For the text-containing cell, return its midpoint in (x, y) coordinate format. 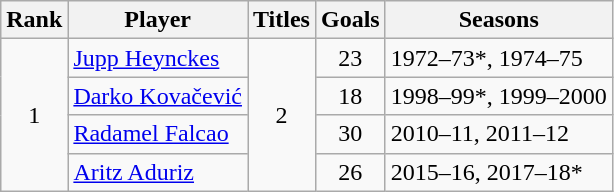
2015–16, 2017–18* (498, 172)
Darko Kovačević (158, 96)
1 (34, 115)
Aritz Aduriz (158, 172)
1972–73*, 1974–75 (498, 58)
1998–99*, 1999–2000 (498, 96)
Goals (350, 20)
Player (158, 20)
Jupp Heynckes (158, 58)
26 (350, 172)
Titles (282, 20)
30 (350, 134)
18 (350, 96)
Radamel Falcao (158, 134)
Seasons (498, 20)
23 (350, 58)
2010–11, 2011–12 (498, 134)
Rank (34, 20)
2 (282, 115)
